Search for the cell housing the specified text and yield its (X, Y) center coordinate. 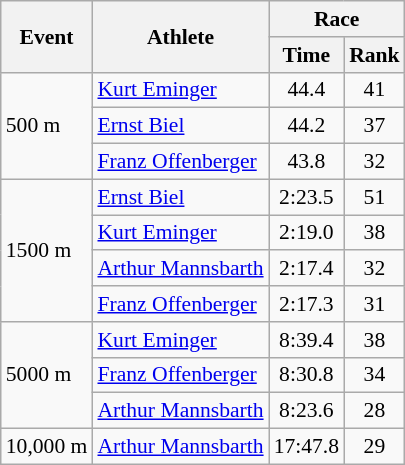
8:23.6 (306, 411)
8:39.4 (306, 340)
29 (374, 447)
2:19.0 (306, 233)
28 (374, 411)
Time (306, 55)
43.8 (306, 162)
2:17.3 (306, 304)
2:17.4 (306, 269)
500 m (47, 126)
10,000 m (47, 447)
5000 m (47, 376)
44.4 (306, 90)
Rank (374, 55)
37 (374, 126)
44.2 (306, 126)
31 (374, 304)
Event (47, 36)
17:47.8 (306, 447)
51 (374, 197)
Race (337, 19)
2:23.5 (306, 197)
Athlete (180, 36)
1500 m (47, 250)
34 (374, 375)
41 (374, 90)
8:30.8 (306, 375)
